Capture the cell that displays the provided text and extract its (x, y) central coordinate. 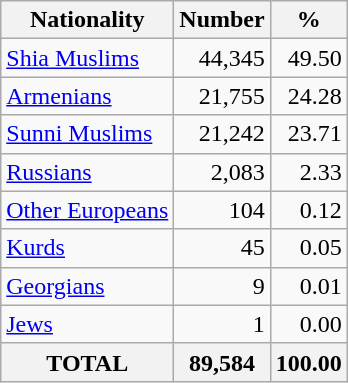
0.01 (308, 286)
Other Europeans (88, 210)
Sunni Muslims (88, 134)
0.05 (308, 248)
Kurds (88, 248)
Nationality (88, 20)
Shia Muslims (88, 58)
9 (222, 286)
TOTAL (88, 362)
Georgians (88, 286)
49.50 (308, 58)
100.00 (308, 362)
0.12 (308, 210)
2,083 (222, 172)
89,584 (222, 362)
Number (222, 20)
Jews (88, 324)
21,242 (222, 134)
44,345 (222, 58)
104 (222, 210)
0.00 (308, 324)
Armenians (88, 96)
Russians (88, 172)
45 (222, 248)
1 (222, 324)
% (308, 20)
23.71 (308, 134)
21,755 (222, 96)
24.28 (308, 96)
2.33 (308, 172)
